Determine the [x, y] coordinate at the center of the cell enclosing the given text.  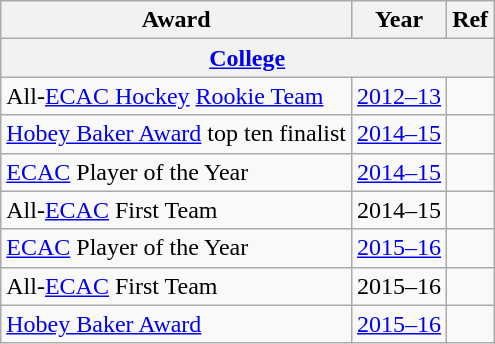
Ref [470, 20]
College [248, 58]
Award [176, 20]
Hobey Baker Award [176, 324]
Hobey Baker Award top ten finalist [176, 134]
Year [400, 20]
2012–13 [400, 96]
All-ECAC Hockey Rookie Team [176, 96]
